For the text-containing cell, return its midpoint in (x, y) coordinate format. 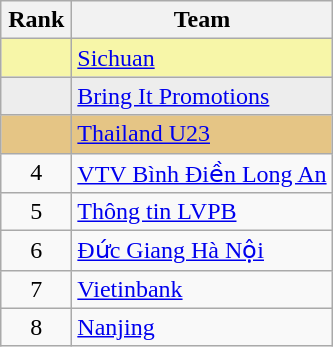
Thailand U23 (202, 134)
VTV Bình Điền Long An (202, 173)
Bring It Promotions (202, 96)
Team (202, 20)
Rank (36, 20)
5 (36, 212)
4 (36, 173)
Nanjing (202, 327)
6 (36, 251)
Đức Giang Hà Nội (202, 251)
7 (36, 289)
Vietinbank (202, 289)
8 (36, 327)
Thông tin LVPB (202, 212)
Sichuan (202, 58)
